Scan for the cell matching the given text and deliver its [x, y] coordinate at center. 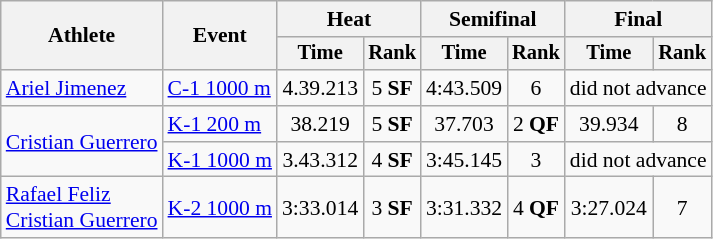
4.39.213 [320, 88]
38.219 [320, 124]
4:43.509 [464, 88]
2 QF [536, 124]
3:33.014 [320, 208]
6 [536, 88]
K-1 1000 m [220, 160]
C-1 1000 m [220, 88]
Cristian Guerrero [82, 142]
K-2 1000 m [220, 208]
3:31.332 [464, 208]
Rafael FelizCristian Guerrero [82, 208]
Final [638, 19]
3 [536, 160]
Semifinal [493, 19]
4 QF [536, 208]
7 [682, 208]
K-1 200 m [220, 124]
8 [682, 124]
3:27.024 [609, 208]
3.43.312 [320, 160]
39.934 [609, 124]
37.703 [464, 124]
4 SF [392, 160]
3 SF [392, 208]
Event [220, 36]
Heat [349, 19]
Athlete [82, 36]
3:45.145 [464, 160]
Ariel Jimenez [82, 88]
